Extract the (X, Y) coordinate from the center of the cell holding the provided text.  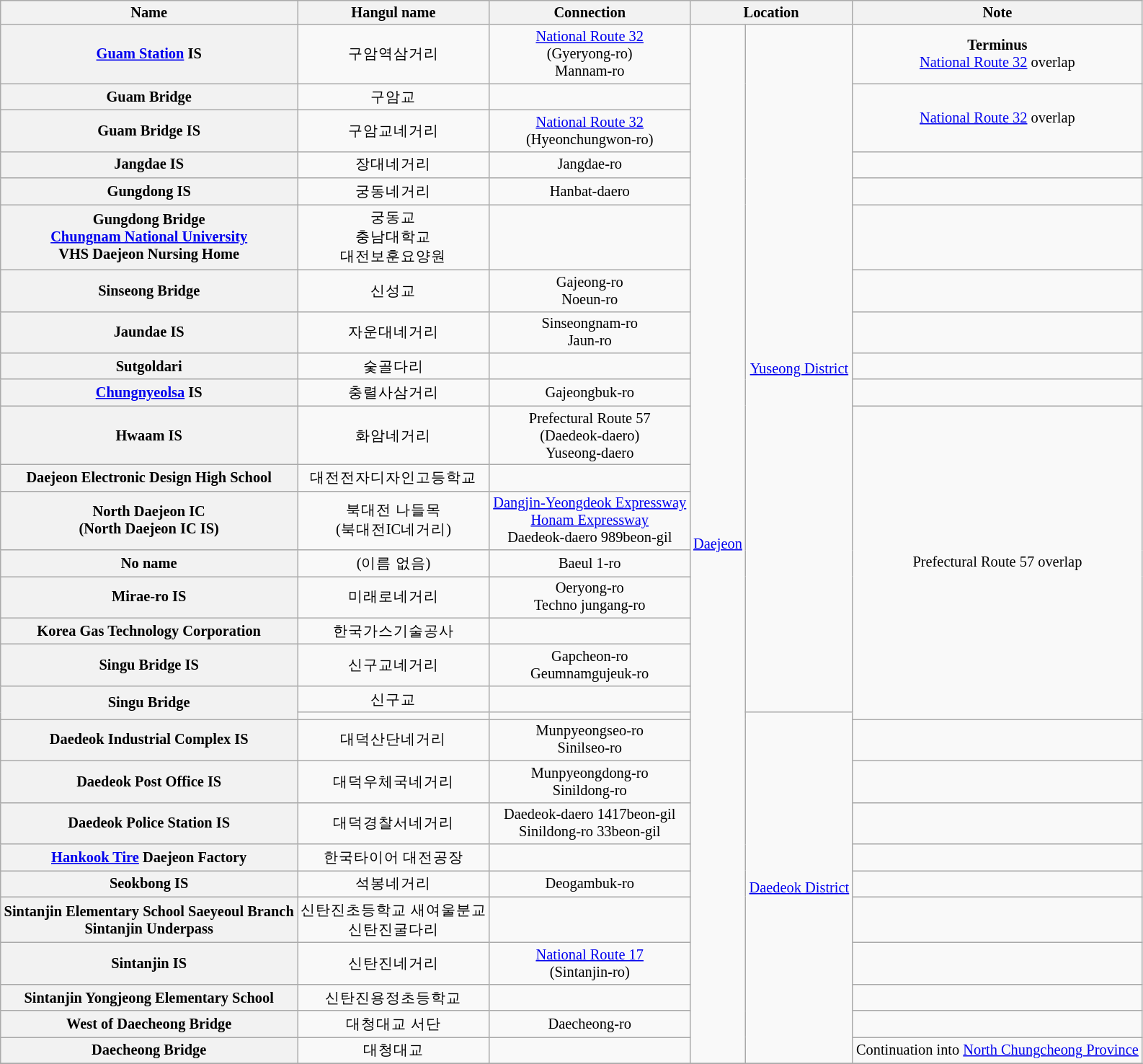
West of Daecheong Bridge (149, 1024)
Gajeongbuk-ro (590, 392)
Yuseong District (799, 368)
Gajeong-roNoeun-ro (590, 291)
숯골다리 (393, 366)
(이름 없음) (393, 564)
Sintanjin Elementary School Saeyeoul BranchSintanjin Underpass (149, 920)
미래로네거리 (393, 597)
North Daejeon IC(North Daejeon IC IS) (149, 520)
Singu Bridge IS (149, 665)
대전전자디자인고등학교 (393, 477)
Oeryong-roTechno jungang-ro (590, 597)
궁동교충남대학교대전보훈요양원 (393, 236)
Gapcheon-roGeumnamgujeuk-ro (590, 665)
Hwaam IS (149, 435)
Jangdae-ro (590, 164)
Gungdong BridgeChungnam National UniversityVHS Daejeon Nursing Home (149, 236)
Hanbat-daero (590, 192)
Daejeon (718, 544)
Munpyeongdong-roSinildong-ro (590, 781)
Gungdong IS (149, 192)
Sutgoldari (149, 366)
신탄진용정초등학교 (393, 998)
National Route 32 overlap (997, 118)
Munpyeongseo-roSinilseo-ro (590, 740)
신탄진네거리 (393, 963)
신탄진초등학교 새여울분교신탄진굴다리 (393, 920)
구암역삼거리 (393, 54)
Daedeok Industrial Complex IS (149, 740)
No name (149, 564)
Sinseong Bridge (149, 291)
Dangjin-Yeongdeok ExpresswayHonam ExpresswayDaedeok-daero 989beon-gil (590, 520)
Hankook Tire Daejeon Factory (149, 856)
Sintanjin Yongjeong Elementary School (149, 998)
National Route 17(Sintanjin-ro) (590, 963)
Mirae-ro IS (149, 597)
구암교네거리 (393, 130)
National Route 32(Hyeonchungwon-ro) (590, 130)
Seokbong IS (149, 884)
대덕우체국네거리 (393, 781)
Daedeok Police Station IS (149, 823)
Guam Bridge (149, 97)
Jangdae IS (149, 164)
Chungnyeolsa IS (149, 392)
Korea Gas Technology Corporation (149, 631)
Daedeok-daero 1417beon-gilSinildong-ro 33beon-gil (590, 823)
Connection (590, 12)
대청대교 (393, 1050)
Jaundae IS (149, 332)
석봉네거리 (393, 884)
대덕산단네거리 (393, 740)
신성교 (393, 291)
Note (997, 12)
대청대교 서단 (393, 1024)
장대네거리 (393, 164)
Guam Bridge IS (149, 130)
Daedeok District (799, 888)
Prefectural Route 57 overlap (997, 562)
Sinseongnam-roJaun-ro (590, 332)
TerminusNational Route 32 overlap (997, 54)
Location (771, 12)
Singu Bridge (149, 702)
신구교네거리 (393, 665)
대덕경찰서네거리 (393, 823)
한국가스기술공사 (393, 631)
Baeul 1-ro (590, 564)
Hangul name (393, 12)
Daedeok Post Office IS (149, 781)
충렬사삼거리 (393, 392)
Daecheong Bridge (149, 1050)
Sintanjin IS (149, 963)
신구교 (393, 699)
Prefectural Route 57 (Daedeok-daero)Yuseong-daero (590, 435)
북대전 나들목(북대전IC네거리) (393, 520)
Continuation into North Chungcheong Province (997, 1050)
National Route 32(Gyeryong-ro)Mannam-ro (590, 54)
궁동네거리 (393, 192)
Daecheong-ro (590, 1024)
자운대네거리 (393, 332)
Guam Station IS (149, 54)
Name (149, 12)
Deogambuk-ro (590, 884)
Daejeon Electronic Design High School (149, 477)
화암네거리 (393, 435)
한국타이어 대전공장 (393, 856)
구암교 (393, 97)
